Output the (X, Y) coordinate of the center of the cell containing the given text.  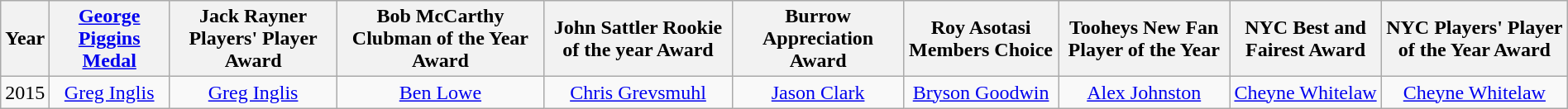
2015 (25, 92)
John Sattler Rookie of the year Award (638, 39)
NYC Players' Player of the Year Award (1474, 39)
Jason Clark (819, 92)
Ben Lowe (441, 92)
Tooheys New Fan Player of the Year (1145, 39)
Bob McCarthy Clubman of the Year Award (441, 39)
Alex Johnston (1145, 92)
Jack Rayner Players' Player Award (253, 39)
NYC Best and Fairest Award (1306, 39)
Roy Asotasi Members Choice (981, 39)
Year (25, 39)
George Piggins Medal (109, 39)
Burrow Appreciation Award (819, 39)
Chris Grevsmuhl (638, 92)
Bryson Goodwin (981, 92)
